Identify which cell holds the provided text, then report its [X, Y] central coordinate. 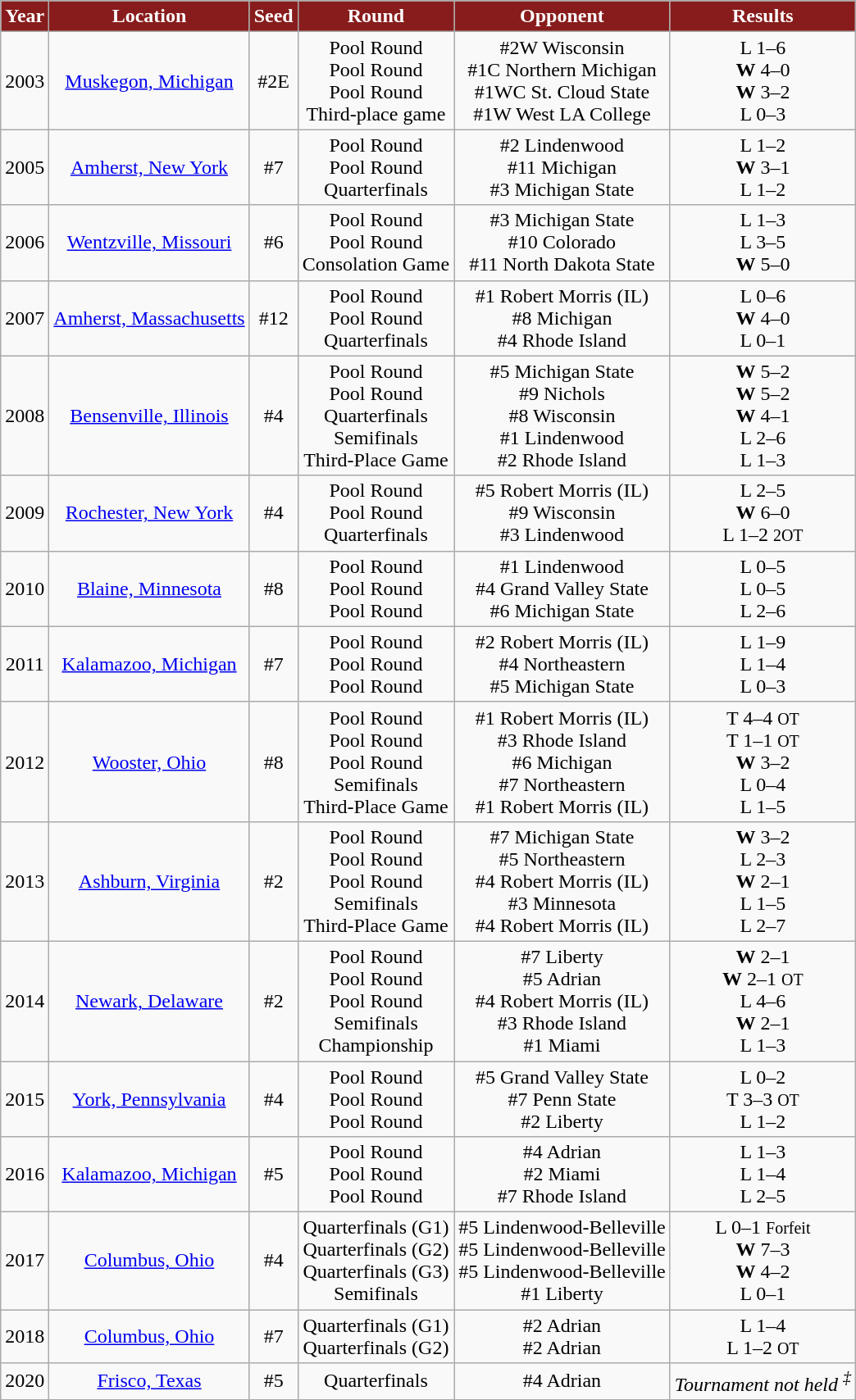
#5 Michigan State#9 Nichols#8 Wisconsin#1 Lindenwood#2 Rhode Island [562, 416]
#4 Adrian#2 Miami#7 Rhode Island [562, 1175]
2009 [25, 513]
2005 [25, 167]
W 2–1W 2–1 OTL 4–6W 2–1L 1–3 [763, 1001]
2007 [25, 318]
L 1–4L 1–2 OT [763, 1336]
York, Pennsylvania [149, 1098]
Results [763, 16]
Frisco, Texas [149, 1382]
Wooster, Ohio [149, 761]
#12 [274, 318]
W 3–2L 2–3W 2–1L 1–5L 2–7 [763, 881]
#1 Robert Morris (IL)#3 Rhode Island#6 Michigan#7 Northeastern#1 Robert Morris (IL) [562, 761]
#7 Michigan State#5 Northeastern#4 Robert Morris (IL)#3 Minnesota#4 Robert Morris (IL) [562, 881]
Pool RoundPool RoundPool RoundSemifinalsChampionship [376, 1001]
Quarterfinals (G1)Quarterfinals (G2) [376, 1336]
Amherst, New York [149, 167]
Year [25, 16]
#5 Grand Valley State#7 Penn State#2 Liberty [562, 1098]
Pool RoundPool RoundConsolation Game [376, 243]
L 1–3L 1–4L 2–5 [763, 1175]
L 0–2T 3–3 OTL 1–2 [763, 1098]
Seed [274, 16]
L 1–2W 3–1L 1–2 [763, 167]
2017 [25, 1261]
#2 Lindenwood#11 Michigan#3 Michigan State [562, 167]
Bensenville, Illinois [149, 416]
Pool RoundPool RoundPool RoundThird-place game [376, 80]
2003 [25, 80]
#2W Wisconsin#1C Northern Michigan#1WC St. Cloud State#1W West LA College [562, 80]
Rochester, New York [149, 513]
Location [149, 16]
#5 Robert Morris (IL)#9 Wisconsin#3 Lindenwood [562, 513]
L 0–6W 4–0L 0–1 [763, 318]
#1 Robert Morris (IL)#8 Michigan#4 Rhode Island [562, 318]
Tournament not held ‡ [763, 1382]
Wentzville, Missouri [149, 243]
2012 [25, 761]
#6 [274, 243]
#1 Lindenwood#4 Grand Valley State#6 Michigan State [562, 589]
#5 Lindenwood-Belleville#5 Lindenwood-Belleville#5 Lindenwood-Belleville#1 Liberty [562, 1261]
2006 [25, 243]
2008 [25, 416]
2015 [25, 1098]
Newark, Delaware [149, 1001]
#2E [274, 80]
Ashburn, Virginia [149, 881]
2010 [25, 589]
L 2–5W 6–0L 1–2 2OT [763, 513]
L 1–3L 3–5W 5–0 [763, 243]
L 0–5L 0–5 L 2–6 [763, 589]
Quarterfinals [376, 1382]
Pool RoundPool RoundQuarterfinalsSemifinalsThird-Place Game [376, 416]
T 4–4 OTT 1–1 OTW 3–2L 0–4L 1–5 [763, 761]
#7 Liberty#5 Adrian#4 Robert Morris (IL)#3 Rhode Island#1 Miami [562, 1001]
L 1–6W 4–0W 3–2L 0–3 [763, 80]
Quarterfinals (G1)Quarterfinals (G2)Quarterfinals (G3)Semifinals [376, 1261]
2014 [25, 1001]
Amherst, Massachusetts [149, 318]
Blaine, Minnesota [149, 589]
2016 [25, 1175]
#3 Michigan State#10 Colorado#11 North Dakota State [562, 243]
Round [376, 16]
2011 [25, 664]
2013 [25, 881]
Opponent [562, 16]
L 1–9L 1–4L 0–3 [763, 664]
#2 Robert Morris (IL)#4 Northeastern#5 Michigan State [562, 664]
#2 Adrian#2 Adrian [562, 1336]
2018 [25, 1336]
L 0–1 ForfeitW 7–3W 4–2L 0–1 [763, 1261]
#4 Adrian [562, 1382]
Muskegon, Michigan [149, 80]
W 5–2W 5–2W 4–1L 2–6L 1–3 [763, 416]
2020 [25, 1382]
